Detect which cell encompasses the target text, then output its (X, Y) center coordinate. 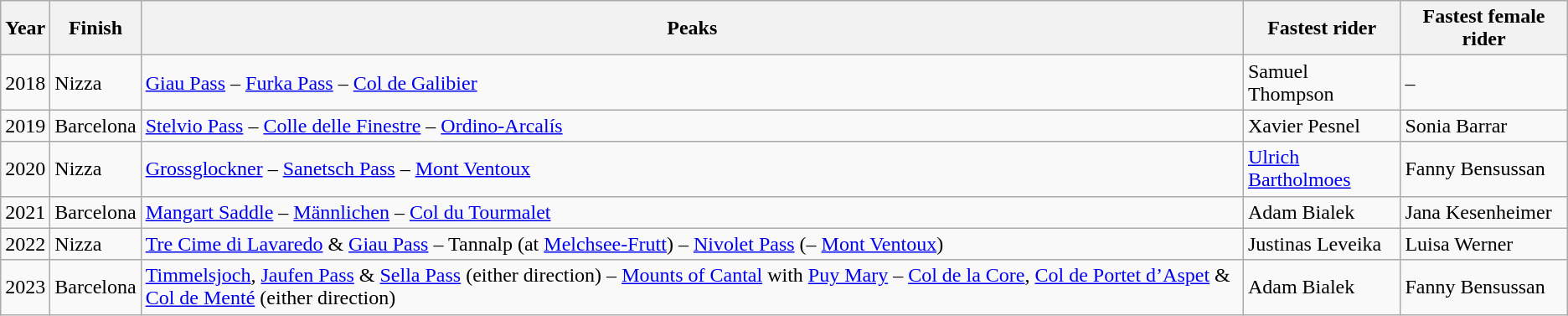
Justinas Leveika (1322, 244)
2020 (25, 169)
2021 (25, 212)
Fastest female rider (1484, 28)
Ulrich Bartholmoes (1322, 169)
Giau Pass – Furka Pass – Col de Galibier (692, 82)
Peaks (692, 28)
Stelvio Pass – Colle delle Finestre – Ordino-Arcalís (692, 126)
Finish (95, 28)
Fastest rider (1322, 28)
Samuel Thompson (1322, 82)
Tre Cime di Lavaredo & Giau Pass – Tannalp (at Melchsee-Frutt) – Nivolet Pass (– Mont Ventoux) (692, 244)
Year (25, 28)
Jana Kesenheimer (1484, 212)
Sonia Barrar (1484, 126)
2018 (25, 82)
Mangart Saddle – Männlichen – Col du Tourmalet (692, 212)
2023 (25, 287)
2019 (25, 126)
Xavier Pesnel (1322, 126)
Grossglockner – Sanetsch Pass – Mont Ventoux (692, 169)
– (1484, 82)
2022 (25, 244)
Luisa Werner (1484, 244)
